Provide the [X, Y] coordinate of the cell's center where the given text is located.  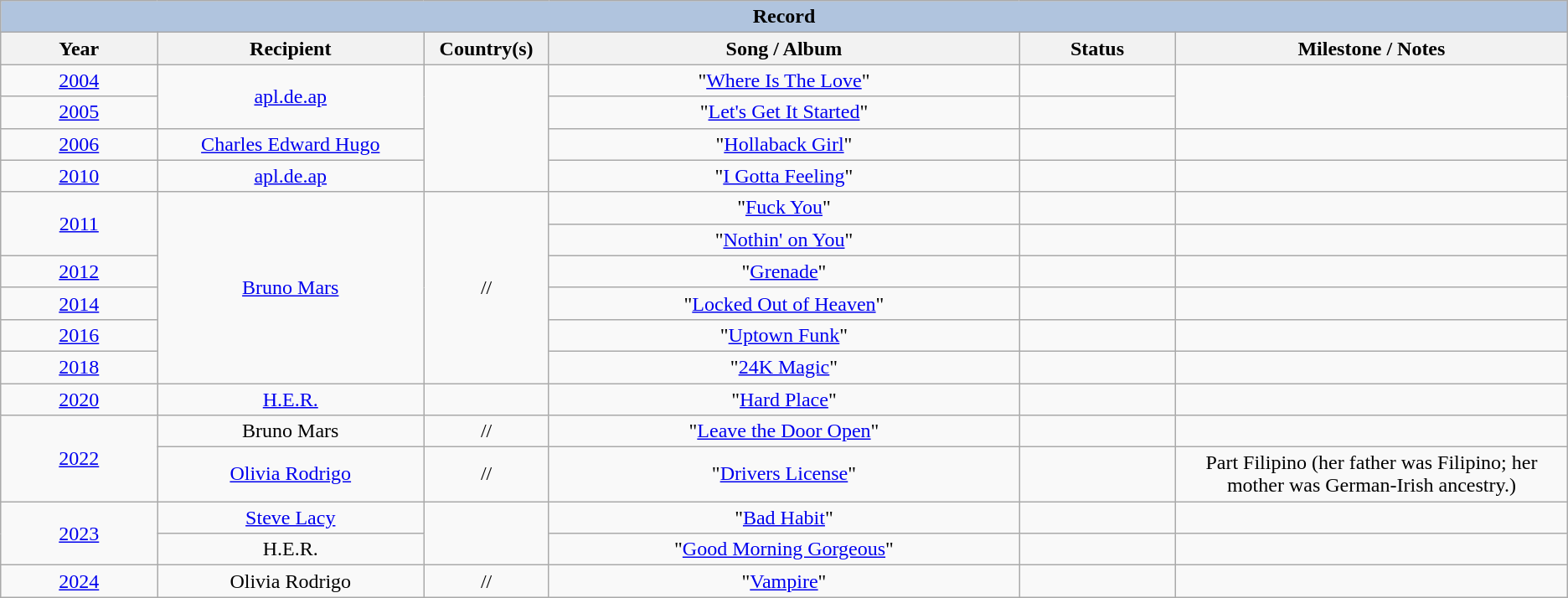
2010 [79, 176]
2004 [79, 80]
Part Filipino (her father was Filipino; her mother was German-Irish ancestry.) [1372, 474]
"24K Magic" [784, 367]
"Hollaback Girl" [784, 144]
2006 [79, 144]
"Locked Out of Heaven" [784, 303]
2020 [79, 400]
"Good Morning Gorgeous" [784, 549]
"Uptown Funk" [784, 335]
2012 [79, 271]
"Nothin' on You" [784, 240]
2005 [79, 112]
2024 [79, 581]
2011 [79, 224]
2023 [79, 534]
"Bad Habit" [784, 518]
Record [784, 17]
"I Gotta Feeling" [784, 176]
Country(s) [487, 49]
"Drivers License" [784, 474]
Recipient [291, 49]
"Let's Get It Started" [784, 112]
2022 [79, 459]
"Leave the Door Open" [784, 431]
Status [1097, 49]
"Vampire" [784, 581]
Steve Lacy [291, 518]
2016 [79, 335]
Song / Album [784, 49]
2018 [79, 367]
"Fuck You" [784, 208]
"Where Is The Love" [784, 80]
Charles Edward Hugo [291, 144]
"Hard Place" [784, 400]
2014 [79, 303]
"Grenade" [784, 271]
Year [79, 49]
Milestone / Notes [1372, 49]
